Return the [X, Y] coordinate for the center point of the cell that contains the specified text.  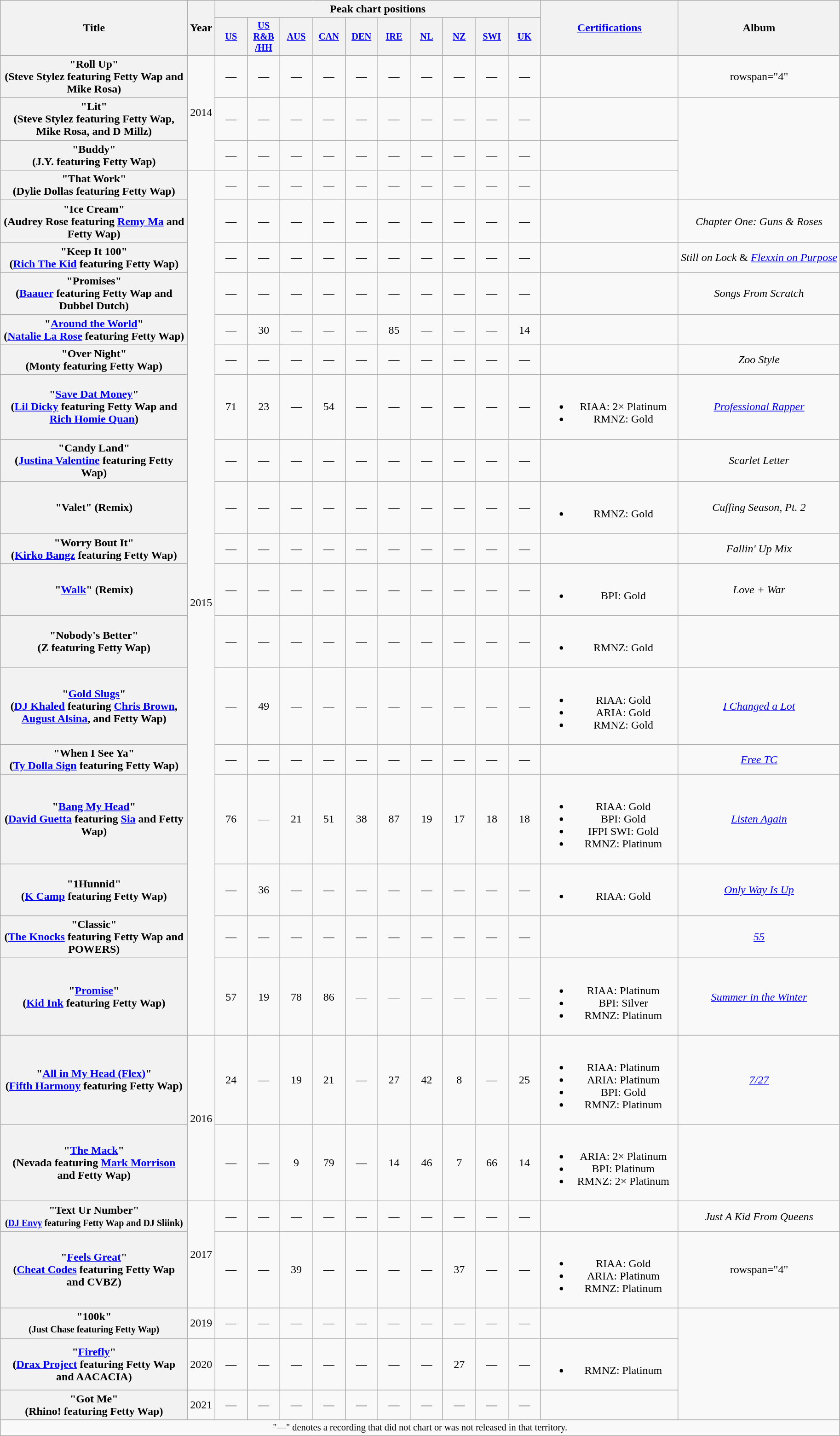
2015 [201, 603]
RIAA: 2× PlatinumRMNZ: Gold [609, 407]
17 [459, 819]
9 [296, 1163]
71 [231, 407]
78 [296, 997]
2016 [201, 1118]
79 [328, 1163]
Peak chart positions [378, 9]
Just A Kid From Queens [759, 1216]
46 [427, 1163]
"Bang My Head"(David Guetta featuring Sia and Fetty Wap) [94, 819]
76 [231, 819]
"That Work"(Dylie Dollas featuring Fetty Wap) [94, 185]
2021 [201, 1405]
Free TC [759, 759]
NZ [459, 37]
"Firefly"(Drax Project featuring Fetty Wap and AACACIA) [94, 1364]
Summer in the Winter [759, 997]
Cuffing Season, Pt. 2 [759, 507]
Fallin' Up Mix [759, 549]
"Lit"(Steve Stylez featuring Fetty Wap, Mike Rosa, and D Millz) [94, 119]
39 [296, 1269]
BPI: Gold [609, 589]
Chapter One: Guns & Roses [759, 221]
Professional Rapper [759, 407]
Only Way Is Up [759, 890]
2020 [201, 1364]
USR&B/HH [264, 37]
57 [231, 997]
"Roll Up"(Steve Stylez featuring Fetty Wap and Mike Rosa) [94, 76]
Year [201, 28]
42 [427, 1080]
"Classic"(The Knocks featuring Fetty Wap and POWERS) [94, 937]
Scarlet Letter [759, 460]
"Around the World"(Natalie La Rose featuring Fetty Wap) [94, 330]
Title [94, 28]
IRE [394, 37]
NL [427, 37]
US [231, 37]
2014 [201, 112]
"All in My Head (Flex)"(Fifth Harmony featuring Fetty Wap) [94, 1080]
24 [231, 1080]
66 [492, 1163]
"Save Dat Money"(Lil Dicky featuring Fetty Wap and Rich Homie Quan) [94, 407]
49 [264, 706]
37 [459, 1269]
Songs From Scratch [759, 294]
RIAA: GoldARIA: GoldRMNZ: Gold [609, 706]
CAN [328, 37]
AUS [296, 37]
"Over Night"(Monty featuring Fetty Wap) [94, 360]
7 [459, 1163]
"Worry Bout It"(Kirko Bangz featuring Fetty Wap) [94, 549]
RIAA: GoldARIA: PlatinumRMNZ: Platinum [609, 1269]
87 [394, 819]
"Nobody's Better"(Z featuring Fetty Wap) [94, 642]
"Text Ur Number"(DJ Envy featuring Fetty Wap and DJ Sliink) [94, 1216]
54 [328, 407]
Album [759, 28]
38 [362, 819]
"Feels Great" (Cheat Codes featuring Fetty Wap and CVBZ) [94, 1269]
"Promise"(Kid Ink featuring Fetty Wap) [94, 997]
"Ice Cream"(Audrey Rose featuring Remy Ma and Fetty Wap) [94, 221]
"100k"(Just Chase featuring Fetty Wap) [94, 1323]
Listen Again [759, 819]
RIAA: GoldBPI: GoldIFPI SWI: GoldRMNZ: Platinum [609, 819]
"Gold Slugs"(DJ Khaled featuring Chris Brown, August Alsina, and Fetty Wap) [94, 706]
Zoo Style [759, 360]
Certifications [609, 28]
8 [459, 1080]
"Keep It 100"(Rich The Kid featuring Fetty Wap) [94, 258]
2017 [201, 1255]
RIAA: PlatinumARIA: PlatinumBPI: GoldRMNZ: Platinum [609, 1080]
"Promises"(Baauer featuring Fetty Wap and Dubbel Dutch) [94, 294]
86 [328, 997]
UK [524, 37]
36 [264, 890]
RIAA: Gold [609, 890]
"1Hunnid"(K Camp featuring Fetty Wap) [94, 890]
85 [394, 330]
"Got Me"(Rhino! featuring Fetty Wap) [94, 1405]
7/27 [759, 1080]
"When I See Ya"(Ty Dolla Sign featuring Fetty Wap) [94, 759]
"Walk" (Remix) [94, 589]
SWI [492, 37]
25 [524, 1080]
"Valet" (Remix) [94, 507]
"Candy Land"(Justina Valentine featuring Fetty Wap) [94, 460]
30 [264, 330]
"—" denotes a recording that did not chart or was not released in that territory. [420, 1428]
51 [328, 819]
DEN [362, 37]
ARIA: 2× PlatinumBPI: PlatinumRMNZ: 2× Platinum [609, 1163]
"The Mack"(Nevada featuring Mark Morrison and Fetty Wap) [94, 1163]
"Buddy"(J.Y. featuring Fetty Wap) [94, 156]
I Changed a Lot [759, 706]
2019 [201, 1323]
RIAA: PlatinumBPI: SilverRMNZ: Platinum [609, 997]
Love + War [759, 589]
RMNZ: Platinum [609, 1364]
23 [264, 407]
Still on Lock & Flexxin on Purpose [759, 258]
55 [759, 937]
